Find where the given text appears and provide that cell's center as [X, Y] coordinate. 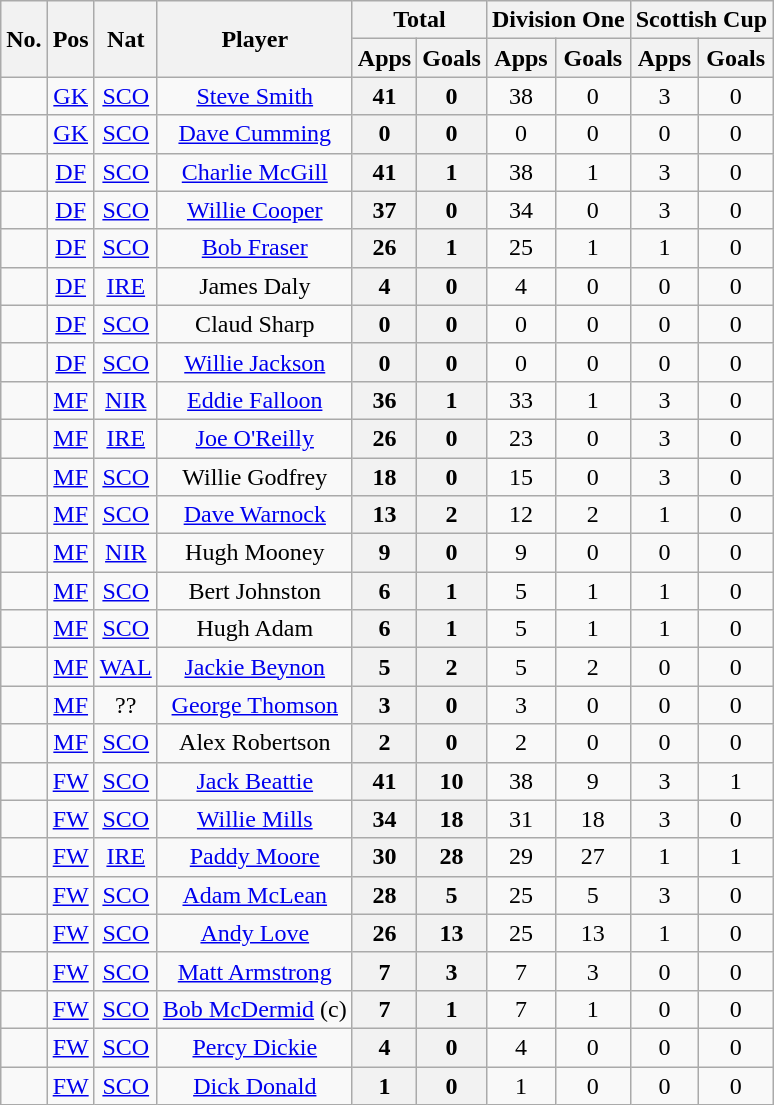
Hugh Adam [254, 629]
Matt Armstrong [254, 971]
James Daly [254, 286]
12 [520, 515]
?? [126, 705]
Eddie Falloon [254, 400]
30 [384, 857]
Jack Beattie [254, 781]
29 [520, 857]
Division One [558, 20]
Joe O'Reilly [254, 438]
Dave Warnock [254, 515]
Willie Mills [254, 819]
Jackie Beynon [254, 667]
37 [384, 210]
Bob Fraser [254, 248]
Andy Love [254, 933]
Percy Dickie [254, 1047]
27 [592, 857]
No. [24, 39]
23 [520, 438]
Player [254, 39]
George Thomson [254, 705]
Adam McLean [254, 895]
Willie Godfrey [254, 477]
Charlie McGill [254, 172]
31 [520, 819]
Dave Cumming [254, 134]
WAL [126, 667]
Willie Jackson [254, 362]
33 [520, 400]
Bob McDermid (c) [254, 1009]
Willie Cooper [254, 210]
Bert Johnston [254, 591]
Total [419, 20]
15 [520, 477]
Paddy Moore [254, 857]
10 [452, 781]
Hugh Mooney [254, 553]
Scottish Cup [701, 20]
Dick Donald [254, 1085]
Alex Robertson [254, 743]
Nat [126, 39]
Claud Sharp [254, 324]
36 [384, 400]
Pos [70, 39]
Steve Smith [254, 96]
